Search for the cell housing the specified text and yield its (x, y) center coordinate. 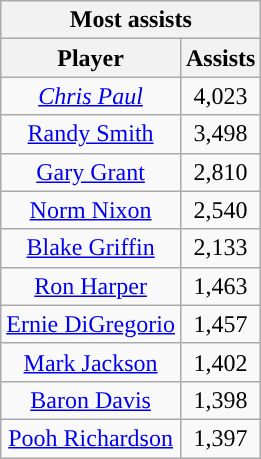
Baron Davis (91, 400)
1,398 (220, 400)
Pooh Richardson (91, 438)
4,023 (220, 96)
Norm Nixon (91, 210)
Ernie DiGregorio (91, 324)
Chris Paul (91, 96)
1,402 (220, 362)
Blake Griffin (91, 248)
2,133 (220, 248)
Player (91, 58)
1,457 (220, 324)
Gary Grant (91, 172)
2,540 (220, 210)
3,498 (220, 134)
Randy Smith (91, 134)
Ron Harper (91, 286)
Mark Jackson (91, 362)
Assists (220, 58)
1,463 (220, 286)
Most assists (131, 20)
1,397 (220, 438)
2,810 (220, 172)
